Pinpoint the cell where the given text exists, returning its (X, Y) midpoint coordinate. 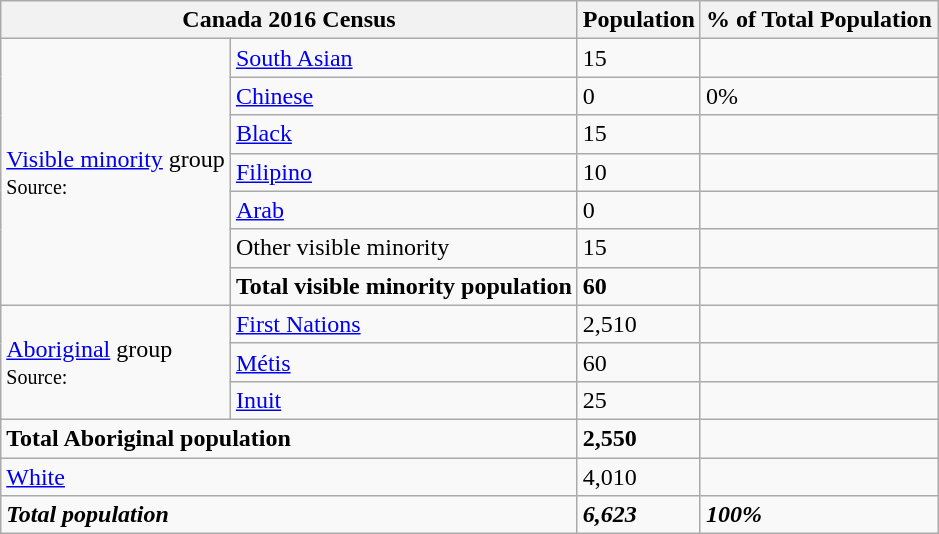
White (290, 477)
Chinese (404, 96)
First Nations (404, 324)
25 (638, 400)
0% (818, 96)
Total visible minority population (404, 286)
Black (404, 134)
100% (818, 515)
Other visible minority (404, 248)
Filipino (404, 172)
10 (638, 172)
6,623 (638, 515)
Visible minority groupSource: (116, 172)
4,010 (638, 477)
Canada 2016 Census (290, 20)
Total population (290, 515)
Arab (404, 210)
Métis (404, 362)
Population (638, 20)
Inuit (404, 400)
2,550 (638, 438)
% of Total Population (818, 20)
Total Aboriginal population (290, 438)
2,510 (638, 324)
Aboriginal groupSource: (116, 362)
South Asian (404, 58)
